For the text-containing cell, return its midpoint in [X, Y] coordinate format. 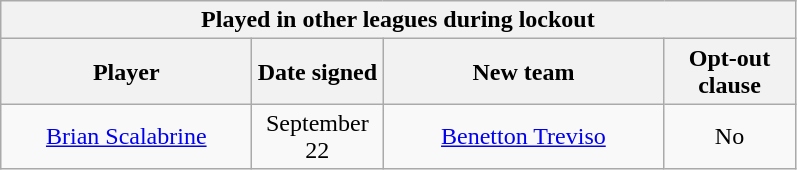
Date signed [318, 72]
Player [126, 72]
September 22 [318, 136]
No [730, 136]
Played in other leagues during lockout [398, 20]
New team [524, 72]
Benetton Treviso [524, 136]
Brian Scalabrine [126, 136]
Opt-out clause [730, 72]
